Locate the cell with the specified text and output its [X, Y] center coordinate. 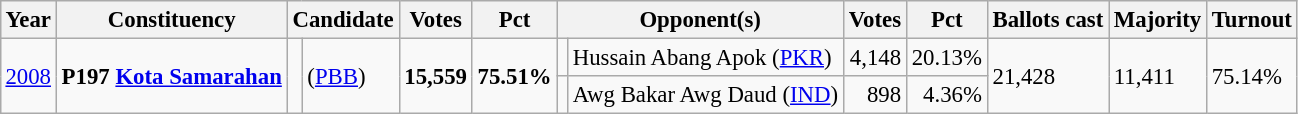
75.51% [514, 76]
Majority [1158, 20]
21,428 [1048, 76]
Year [28, 20]
P197 Kota Samarahan [172, 76]
11,411 [1158, 76]
Candidate [343, 20]
Turnout [1252, 20]
Constituency [172, 20]
75.14% [1252, 76]
Awg Bakar Awg Daud (IND) [705, 95]
20.13% [946, 57]
4,148 [874, 57]
Opponent(s) [700, 20]
(PBB) [350, 76]
Hussain Abang Apok (PKR) [705, 57]
Ballots cast [1048, 20]
4.36% [946, 95]
2008 [28, 76]
15,559 [436, 76]
898 [874, 95]
